Output the (x, y) coordinate of the center of the cell containing the given text.  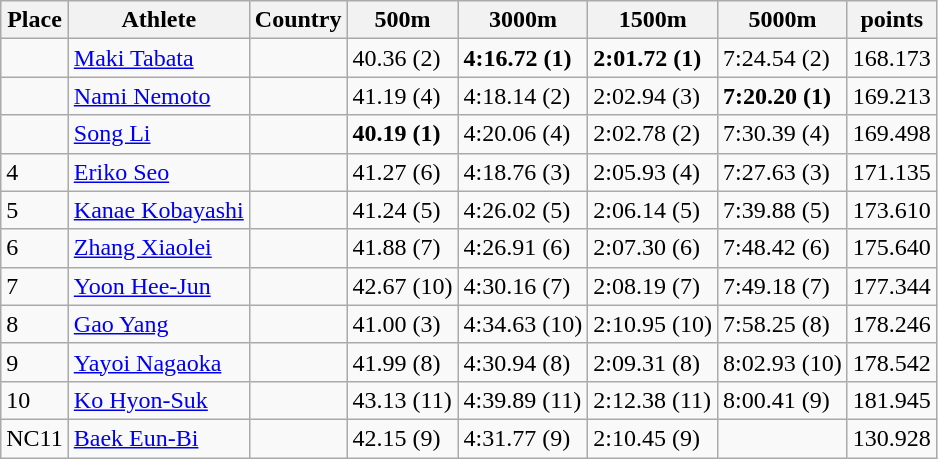
2:02.94 (3) (653, 96)
1500m (653, 20)
2:08.19 (7) (653, 286)
7:39.88 (5) (783, 210)
8:02.93 (10) (783, 362)
4:20.06 (4) (523, 134)
Kanae Kobayashi (158, 210)
Yayoi Nagaoka (158, 362)
175.640 (892, 248)
42.67 (10) (402, 286)
41.99 (8) (402, 362)
168.173 (892, 58)
178.542 (892, 362)
41.88 (7) (402, 248)
7 (35, 286)
3000m (523, 20)
8 (35, 324)
41.00 (3) (402, 324)
Country (298, 20)
2:05.93 (4) (653, 172)
2:10.45 (9) (653, 438)
2:09.31 (8) (653, 362)
Nami Nemoto (158, 96)
Athlete (158, 20)
Gao Yang (158, 324)
7:30.39 (4) (783, 134)
5000m (783, 20)
4:34.63 (10) (523, 324)
2:12.38 (11) (653, 400)
130.928 (892, 438)
500m (402, 20)
42.15 (9) (402, 438)
40.19 (1) (402, 134)
4:30.94 (8) (523, 362)
2:07.30 (6) (653, 248)
2:06.14 (5) (653, 210)
9 (35, 362)
Eriko Seo (158, 172)
4:30.16 (7) (523, 286)
NC11 (35, 438)
41.19 (4) (402, 96)
4:31.77 (9) (523, 438)
171.135 (892, 172)
4:18.14 (2) (523, 96)
169.498 (892, 134)
181.945 (892, 400)
177.344 (892, 286)
4:39.89 (11) (523, 400)
4:18.76 (3) (523, 172)
7:49.18 (7) (783, 286)
Zhang Xiaolei (158, 248)
7:48.42 (6) (783, 248)
Baek Eun-Bi (158, 438)
4:16.72 (1) (523, 58)
7:27.63 (3) (783, 172)
6 (35, 248)
7:20.20 (1) (783, 96)
169.213 (892, 96)
173.610 (892, 210)
5 (35, 210)
4 (35, 172)
4:26.91 (6) (523, 248)
Ko Hyon-Suk (158, 400)
178.246 (892, 324)
43.13 (11) (402, 400)
4:26.02 (5) (523, 210)
8:00.41 (9) (783, 400)
7:58.25 (8) (783, 324)
41.27 (6) (402, 172)
2:10.95 (10) (653, 324)
40.36 (2) (402, 58)
Yoon Hee-Jun (158, 286)
Place (35, 20)
points (892, 20)
2:01.72 (1) (653, 58)
Maki Tabata (158, 58)
7:24.54 (2) (783, 58)
41.24 (5) (402, 210)
Song Li (158, 134)
2:02.78 (2) (653, 134)
10 (35, 400)
